Return [x, y] of the center of cell containing provided text 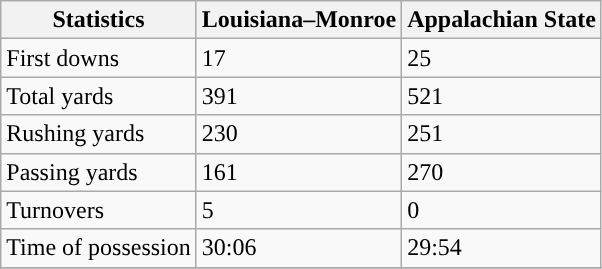
17 [298, 58]
0 [502, 210]
391 [298, 96]
Appalachian State [502, 20]
Passing yards [99, 172]
Louisiana–Monroe [298, 20]
Total yards [99, 96]
First downs [99, 58]
30:06 [298, 248]
Statistics [99, 20]
521 [502, 96]
5 [298, 210]
25 [502, 58]
Turnovers [99, 210]
Time of possession [99, 248]
251 [502, 134]
161 [298, 172]
270 [502, 172]
230 [298, 134]
Rushing yards [99, 134]
29:54 [502, 248]
